Extract the (X, Y) coordinate from the center of the cell holding the provided text.  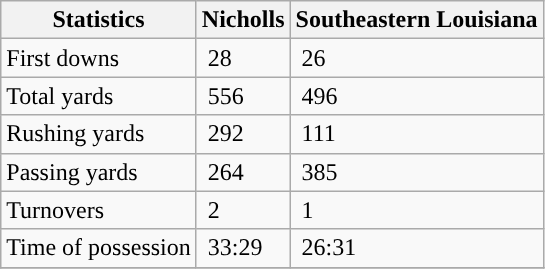
Statistics (99, 20)
111 (416, 134)
Southeastern Louisiana (416, 20)
Turnovers (99, 210)
Time of possession (99, 248)
2 (243, 210)
556 (243, 96)
Nicholls (243, 20)
Rushing yards (99, 134)
292 (243, 134)
Passing yards (99, 172)
1 (416, 210)
28 (243, 58)
26 (416, 58)
First downs (99, 58)
385 (416, 172)
Total yards (99, 96)
496 (416, 96)
33:29 (243, 248)
26:31 (416, 248)
264 (243, 172)
